Locate the cell with the specified text and output its (x, y) center coordinate. 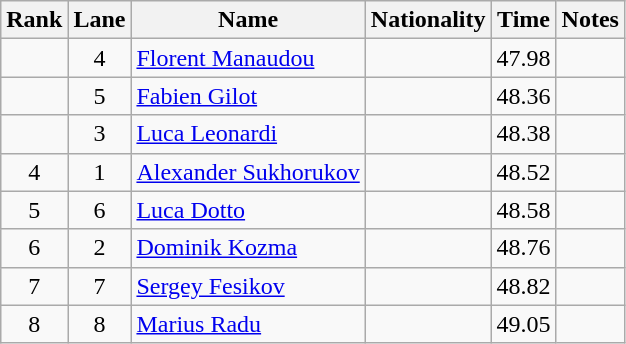
Lane (100, 20)
48.36 (524, 96)
Nationality (428, 20)
Luca Leonardi (248, 134)
2 (100, 248)
48.76 (524, 248)
Sergey Fesikov (248, 286)
Rank (34, 20)
48.58 (524, 210)
48.52 (524, 172)
49.05 (524, 324)
Notes (590, 20)
1 (100, 172)
Dominik Kozma (248, 248)
48.38 (524, 134)
48.82 (524, 286)
Marius Radu (248, 324)
Alexander Sukhorukov (248, 172)
3 (100, 134)
Luca Dotto (248, 210)
Name (248, 20)
Florent Manaudou (248, 58)
47.98 (524, 58)
Time (524, 20)
Fabien Gilot (248, 96)
